Extract the [x, y] coordinate from the center of the cell holding the provided text.  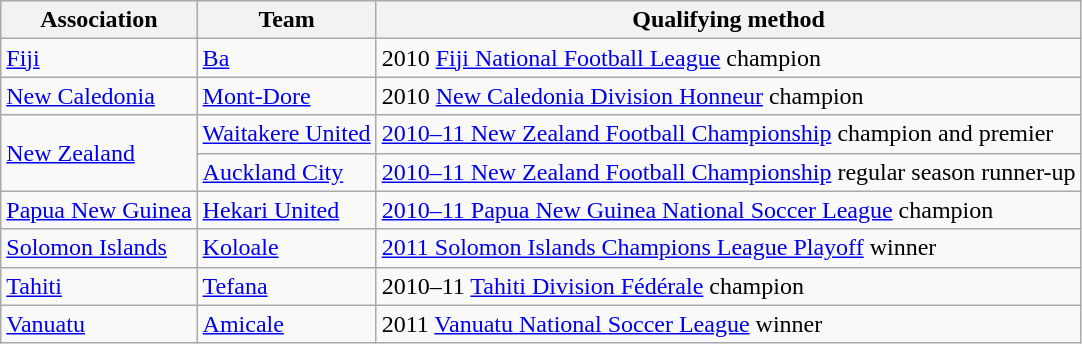
Auckland City [286, 172]
2010–11 New Zealand Football Championship champion and premier [728, 134]
Waitakere United [286, 134]
Tefana [286, 286]
Vanuatu [99, 324]
Association [99, 20]
2010–11 New Zealand Football Championship regular season runner-up [728, 172]
Solomon Islands [99, 248]
New Caledonia [99, 96]
Amicale [286, 324]
Koloale [286, 248]
Team [286, 20]
Hekari United [286, 210]
Papua New Guinea [99, 210]
Ba [286, 58]
2010 Fiji National Football League champion [728, 58]
Qualifying method [728, 20]
2010–11 Papua New Guinea National Soccer League champion [728, 210]
2010 New Caledonia Division Honneur champion [728, 96]
2011 Vanuatu National Soccer League winner [728, 324]
Tahiti [99, 286]
Mont-Dore [286, 96]
2010–11 Tahiti Division Fédérale champion [728, 286]
2011 Solomon Islands Champions League Playoff winner [728, 248]
New Zealand [99, 153]
Fiji [99, 58]
